Return the (x, y) coordinate for the center point of the cell that contains the specified text.  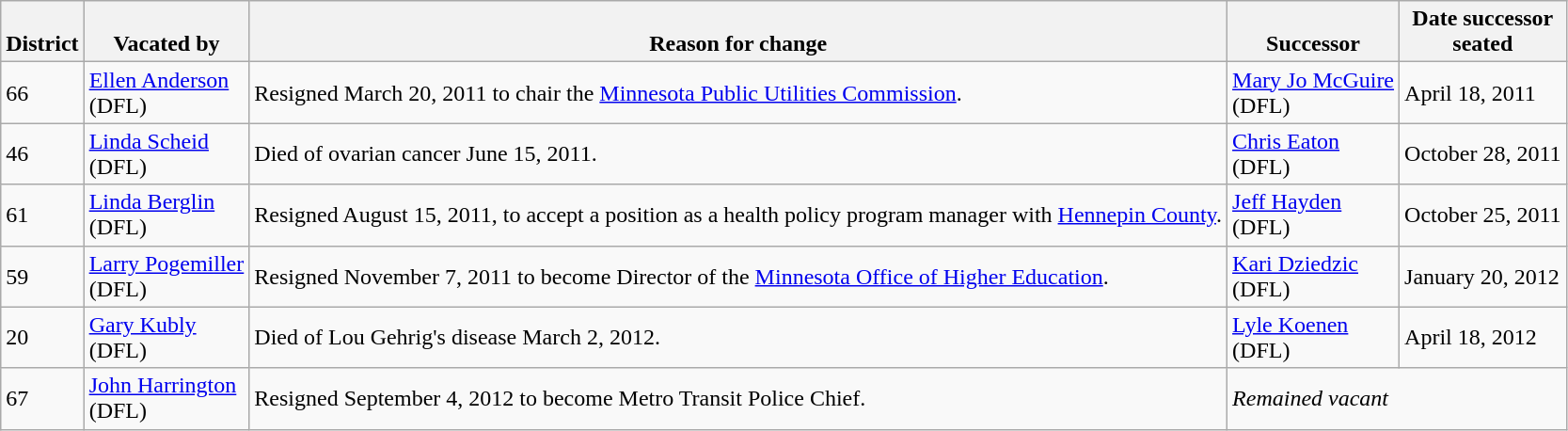
Successor (1313, 32)
Died of Lou Gehrig's disease March 2, 2012. (738, 337)
October 25, 2011 (1482, 215)
61 (42, 215)
Resigned March 20, 2011 to chair the Minnesota Public Utilities Commission. (738, 92)
District (42, 32)
59 (42, 277)
Resigned September 4, 2012 to become Metro Transit Police Chief. (738, 399)
Resigned August 15, 2011, to accept a position as a health policy program manager with Hennepin County. (738, 215)
Mary Jo McGuire(DFL) (1313, 92)
October 28, 2011 (1482, 154)
Reason for change (738, 32)
Linda Scheid(DFL) (166, 154)
April 18, 2012 (1482, 337)
Larry Pogemiller(DFL) (166, 277)
Linda Berglin(DFL) (166, 215)
Remained vacant (1397, 399)
46 (42, 154)
Died of ovarian cancer June 15, 2011. (738, 154)
Gary Kubly(DFL) (166, 337)
John Harrington(DFL) (166, 399)
Ellen Anderson(DFL) (166, 92)
66 (42, 92)
Date successorseated (1482, 32)
Kari Dziedzic(DFL) (1313, 277)
Chris Eaton(DFL) (1313, 154)
67 (42, 399)
Lyle Koenen(DFL) (1313, 337)
January 20, 2012 (1482, 277)
April 18, 2011 (1482, 92)
Jeff Hayden(DFL) (1313, 215)
20 (42, 337)
Vacated by (166, 32)
Resigned November 7, 2011 to become Director of the Minnesota Office of Higher Education. (738, 277)
